Identify which cell holds the provided text, then report its [x, y] central coordinate. 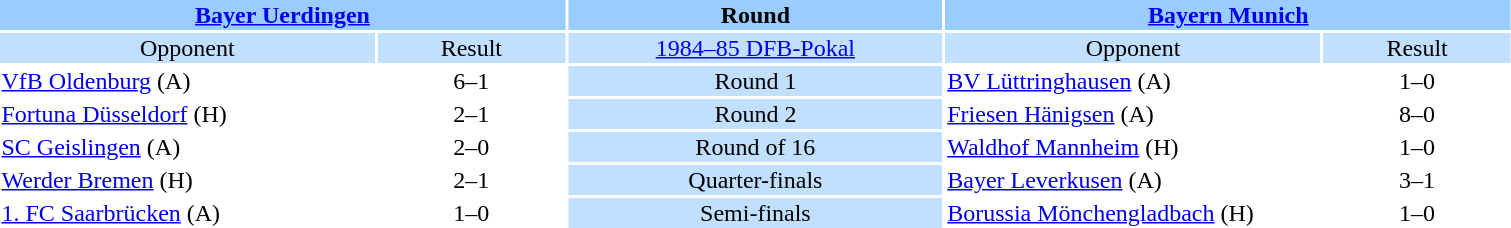
Round of 16 [756, 147]
3–1 [1416, 180]
1. FC Saarbrücken (A) [188, 213]
Fortuna Düsseldorf (H) [188, 114]
Bayer Uerdingen [282, 15]
Bayer Leverkusen (A) [1134, 180]
VfB Oldenburg (A) [188, 81]
SC Geislingen (A) [188, 147]
Bayern Munich [1228, 15]
Borussia Mönchengladbach (H) [1134, 213]
Werder Bremen (H) [188, 180]
Quarter-finals [756, 180]
Semi-finals [756, 213]
Round [756, 15]
Round 2 [756, 114]
2–0 [472, 147]
8–0 [1416, 114]
Round 1 [756, 81]
Waldhof Mannheim (H) [1134, 147]
6–1 [472, 81]
1984–85 DFB-Pokal [756, 48]
Friesen Hänigsen (A) [1134, 114]
BV Lüttringhausen (A) [1134, 81]
